For the text-containing cell, return its midpoint in [X, Y] coordinate format. 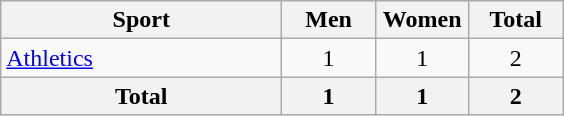
Athletics [142, 58]
Sport [142, 20]
Men [329, 20]
Women [422, 20]
